Extract the [X, Y] coordinate from the center of the cell holding the provided text.  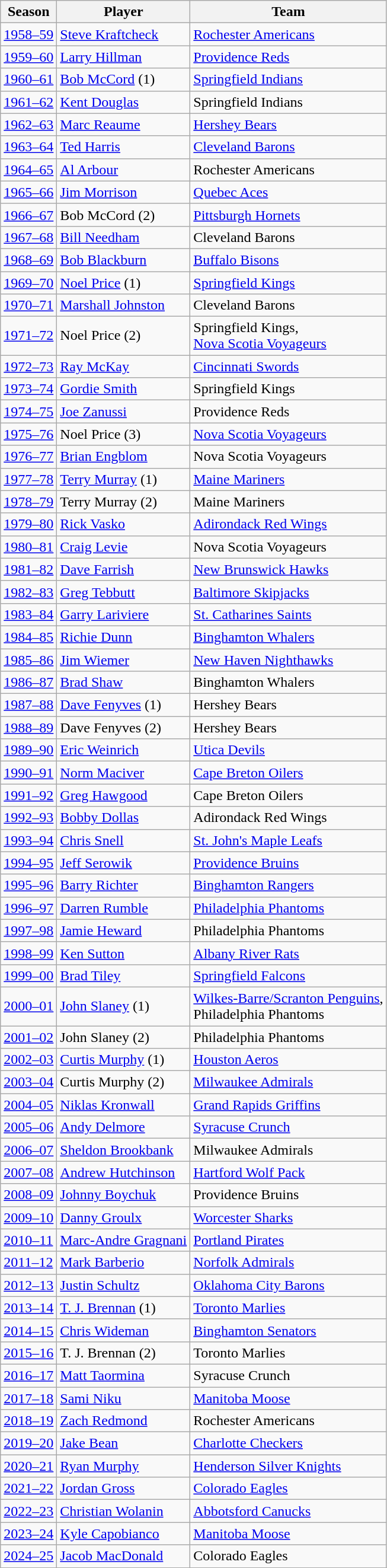
Norfolk Admirals [288, 1263]
Johnny Boychuk [123, 1195]
1991–92 [28, 795]
Sheldon Brookbank [123, 1150]
2016–17 [28, 1375]
2008–09 [28, 1195]
Greg Tebbutt [123, 592]
Binghamton Rangers [288, 885]
T. J. Brennan (2) [123, 1353]
Noel Price (2) [123, 336]
Terry Murray (1) [123, 479]
1989–90 [28, 750]
2012–13 [28, 1285]
Craig Levie [123, 547]
2023–24 [28, 1534]
Bob McCord (2) [123, 215]
1993–94 [28, 840]
1988–89 [28, 728]
1995–96 [28, 885]
2018–19 [28, 1421]
1986–87 [28, 683]
St. Catharines Saints [288, 614]
Springfield Kings,Nova Scotia Voyageurs [288, 336]
Rick Vasko [123, 524]
1978–79 [28, 502]
Andy Delmore [123, 1127]
1966–67 [28, 215]
Jeff Serowik [123, 863]
Dave Fenyves (1) [123, 705]
Hartford Wolf Pack [288, 1172]
1962–63 [28, 125]
Marc-Andre Gragnani [123, 1240]
Season [28, 12]
1963–64 [28, 147]
Kent Douglas [123, 102]
Marc Reaume [123, 125]
Justin Schultz [123, 1285]
Noel Price (1) [123, 283]
Grand Rapids Griffins [288, 1105]
1980–81 [28, 547]
Pittsburgh Hornets [288, 215]
1984–85 [28, 637]
1979–80 [28, 524]
2001–02 [28, 1037]
Eric Weinrich [123, 750]
Larry Hillman [123, 57]
Player [123, 12]
St. John's Maple Leafs [288, 840]
Wilkes-Barre/Scranton Penguins, Philadelphia Phantoms [288, 1006]
Jamie Heward [123, 930]
1983–84 [28, 614]
1996–97 [28, 908]
1972–73 [28, 366]
Joe Zanussi [123, 412]
Niklas Kronwall [123, 1105]
2004–05 [28, 1105]
Ray McKay [123, 366]
1974–75 [28, 412]
Buffalo Bisons [288, 260]
Mark Barberio [123, 1263]
Dave Farrish [123, 569]
2014–15 [28, 1330]
2003–04 [28, 1082]
Bill Needham [123, 237]
Barry Richter [123, 885]
1967–68 [28, 237]
Norm Maciver [123, 773]
Jake Bean [123, 1443]
1985–86 [28, 660]
Jim Morrison [123, 192]
Curtis Murphy (1) [123, 1060]
Marshall Johnston [123, 305]
Matt Taormina [123, 1375]
1964–65 [28, 170]
Binghamton Senators [288, 1330]
Bob Blackburn [123, 260]
Brad Tiley [123, 976]
2009–10 [28, 1218]
1999–00 [28, 976]
2013–14 [28, 1308]
1994–95 [28, 863]
Brad Shaw [123, 683]
Ken Sutton [123, 953]
John Slaney (2) [123, 1037]
Ryan Murphy [123, 1466]
Baltimore Skipjacks [288, 592]
2022–23 [28, 1511]
1969–70 [28, 283]
1976–77 [28, 457]
1990–91 [28, 773]
Sami Niku [123, 1398]
Springfield Falcons [288, 976]
Terry Murray (2) [123, 502]
1981–82 [28, 569]
Darren Rumble [123, 908]
Bobby Dollas [123, 818]
1998–99 [28, 953]
1992–93 [28, 818]
Cincinnati Swords [288, 366]
Kyle Capobianco [123, 1534]
1971–72 [28, 336]
1977–78 [28, 479]
1975–76 [28, 434]
Portland Pirates [288, 1240]
Garry Lariviere [123, 614]
Oklahoma City Barons [288, 1285]
Greg Hawgood [123, 795]
Dave Fenyves (2) [123, 728]
John Slaney (1) [123, 1006]
Albany River Rats [288, 953]
2017–18 [28, 1398]
Steve Kraftcheck [123, 34]
Charlotte Checkers [288, 1443]
Worcester Sharks [288, 1218]
Chris Snell [123, 840]
Richie Dunn [123, 637]
2019–20 [28, 1443]
Gordie Smith [123, 389]
Chris Wideman [123, 1330]
2024–25 [28, 1556]
Jordan Gross [123, 1489]
Andrew Hutchinson [123, 1172]
New Haven Nighthawks [288, 660]
Jim Wiemer [123, 660]
2010–11 [28, 1240]
2021–22 [28, 1489]
2015–16 [28, 1353]
1960–61 [28, 79]
2011–12 [28, 1263]
1982–83 [28, 592]
2007–08 [28, 1172]
Danny Groulx [123, 1218]
Utica Devils [288, 750]
Noel Price (3) [123, 434]
2006–07 [28, 1150]
Team [288, 12]
New Brunswick Hawks [288, 569]
Al Arbour [123, 170]
Abbotsford Canucks [288, 1511]
2000–01 [28, 1006]
1959–60 [28, 57]
1965–66 [28, 192]
Quebec Aces [288, 192]
2020–21 [28, 1466]
Curtis Murphy (2) [123, 1082]
1958–59 [28, 34]
Houston Aeros [288, 1060]
1961–62 [28, 102]
Zach Redmond [123, 1421]
1997–98 [28, 930]
1973–74 [28, 389]
1970–71 [28, 305]
Bob McCord (1) [123, 79]
Brian Engblom [123, 457]
T. J. Brennan (1) [123, 1308]
2005–06 [28, 1127]
2002–03 [28, 1060]
Jacob MacDonald [123, 1556]
Henderson Silver Knights [288, 1466]
1987–88 [28, 705]
Ted Harris [123, 147]
1968–69 [28, 260]
Christian Wolanin [123, 1511]
